Search for the cell housing the specified text and yield its [x, y] center coordinate. 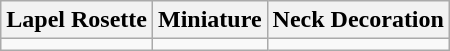
Neck Decoration [358, 20]
Miniature [210, 20]
Lapel Rosette [77, 20]
